Provide the [x, y] coordinate of the cell's center where the given text is located.  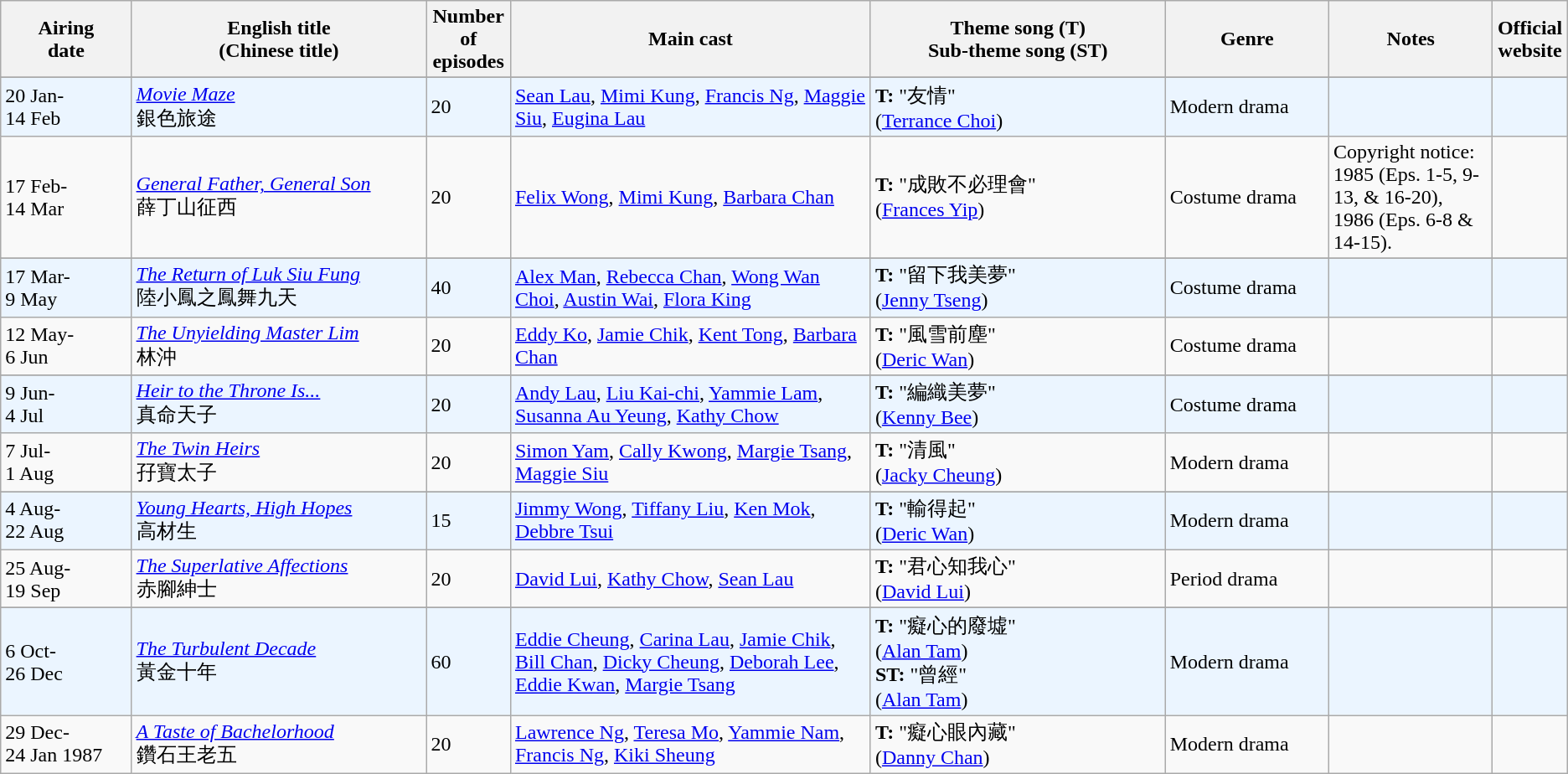
12 May- 6 Jun [66, 346]
T: "成敗不必理會" (Frances Yip) [1018, 197]
The Unyielding Master Lim 林沖 [279, 346]
The Turbulent Decade 黃金十年 [279, 662]
The Return of Luk Siu Fung 陸小鳳之鳳舞九天 [279, 287]
17 Mar- 9 May [66, 287]
The Twin Heirs 孖寶太子 [279, 462]
T: "君心知我心" (David Lui) [1018, 579]
Simon Yam, Cally Kwong, Margie Tsang, Maggie Siu [690, 462]
Alex Man, Rebecca Chan, Wong Wan Choi, Austin Wai, Flora King [690, 287]
9 Jun- 4 Jul [66, 405]
A Taste of Bachelorhood 鑽石王老五 [279, 745]
40 [469, 287]
T: "編織美夢" (Kenny Bee) [1018, 405]
6 Oct- 26 Dec [66, 662]
Young Hearts, High Hopes 高材生 [279, 521]
Lawrence Ng, Teresa Mo, Yammie Nam, Francis Ng, Kiki Sheung [690, 745]
Copyright notice: 1985 (Eps. 1-5, 9-13, & 16-20), 1986 (Eps. 6-8 & 14-15). [1411, 197]
4 Aug- 22 Aug [66, 521]
25 Aug- 19 Sep [66, 579]
Main cast [690, 39]
Notes [1411, 39]
Theme song (T) Sub-theme song (ST) [1018, 39]
T: "清風" (Jacky Cheung) [1018, 462]
Genre [1246, 39]
David Lui, Kathy Chow, Sean Lau [690, 579]
Heir to the Throne Is... 真命天子 [279, 405]
The Superlative Affections 赤腳紳士 [279, 579]
T: "風雪前塵" (Deric Wan) [1018, 346]
Official website [1529, 39]
29 Dec- 24 Jan 1987 [66, 745]
7 Jul- 1 Aug [66, 462]
T: "留下我美夢" (Jenny Tseng) [1018, 287]
T: "輸得起" (Deric Wan) [1018, 521]
English title (Chinese title) [279, 39]
20 Jan- 14 Feb [66, 107]
Airingdate [66, 39]
T: "癡心眼內藏" (Danny Chan) [1018, 745]
General Father, General Son 薛丁山征西 [279, 197]
Period drama [1246, 579]
Number of episodes [469, 39]
Movie Maze 銀色旅途 [279, 107]
T: "癡心的廢墟" (Alan Tam) ST: "曾經" (Alan Tam) [1018, 662]
Eddy Ko, Jamie Chik, Kent Tong, Barbara Chan [690, 346]
17 Feb- 14 Mar [66, 197]
15 [469, 521]
Eddie Cheung, Carina Lau, Jamie Chik, Bill Chan, Dicky Cheung, Deborah Lee, Eddie Kwan, Margie Tsang [690, 662]
Sean Lau, Mimi Kung, Francis Ng, Maggie Siu, Eugina Lau [690, 107]
Andy Lau, Liu Kai-chi, Yammie Lam, Susanna Au Yeung, Kathy Chow [690, 405]
Felix Wong, Mimi Kung, Barbara Chan [690, 197]
T: "友情" (Terrance Choi) [1018, 107]
Jimmy Wong, Tiffany Liu, Ken Mok, Debbre Tsui [690, 521]
60 [469, 662]
